Capture the cell that displays the provided text and extract its (X, Y) central coordinate. 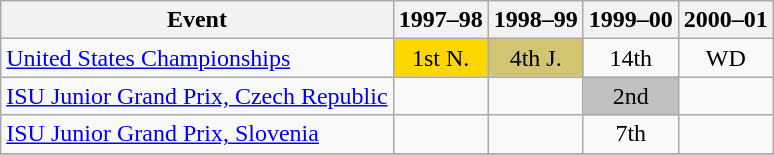
2000–01 (726, 20)
ISU Junior Grand Prix, Czech Republic (197, 96)
1st N. (440, 58)
2nd (630, 96)
United States Championships (197, 58)
4th J. (536, 58)
14th (630, 58)
7th (630, 134)
WD (726, 58)
1998–99 (536, 20)
ISU Junior Grand Prix, Slovenia (197, 134)
Event (197, 20)
1997–98 (440, 20)
1999–00 (630, 20)
